Identify which cell holds the provided text, then report its (X, Y) central coordinate. 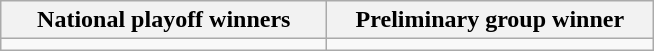
National playoff winners (164, 20)
Preliminary group winner (490, 20)
